Search for the cell housing the specified text and yield its [X, Y] center coordinate. 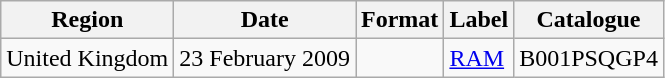
23 February 2009 [265, 58]
Catalogue [589, 20]
RAM [479, 58]
Region [88, 20]
Date [265, 20]
Format [400, 20]
B001PSQGP4 [589, 58]
United Kingdom [88, 58]
Label [479, 20]
